For the text-containing cell, return its midpoint in [x, y] coordinate format. 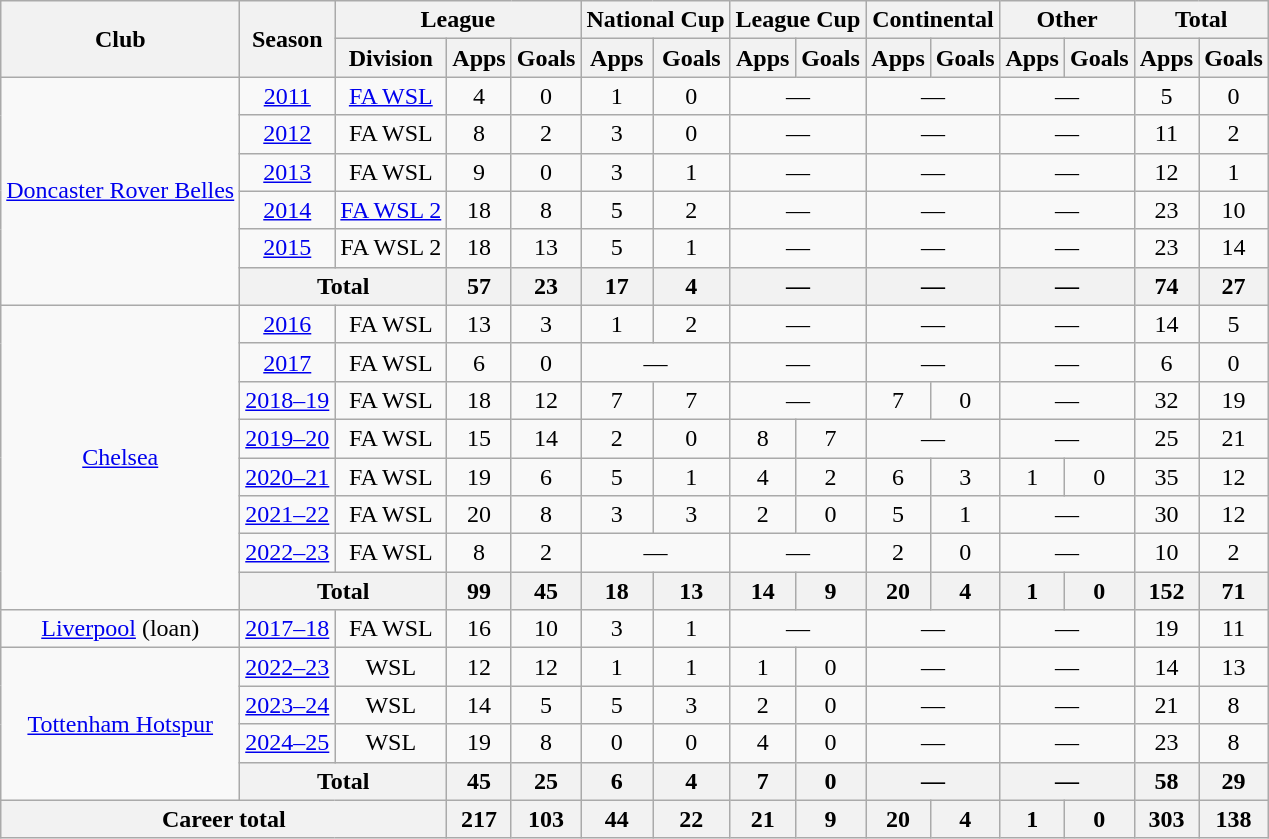
2021–22 [288, 515]
303 [1166, 819]
2012 [288, 134]
15 [479, 438]
Chelsea [120, 457]
16 [479, 629]
138 [1234, 819]
58 [1166, 781]
35 [1166, 477]
2015 [288, 248]
103 [546, 819]
2024–25 [288, 743]
Other [1067, 20]
2020–21 [288, 477]
27 [1234, 286]
Club [120, 39]
57 [479, 286]
2013 [288, 172]
Season [288, 39]
Division [391, 58]
32 [1166, 400]
Liverpool (loan) [120, 629]
Tottenham Hotspur [120, 724]
National Cup [656, 20]
74 [1166, 286]
Continental [933, 20]
29 [1234, 781]
152 [1166, 591]
2017 [288, 362]
2023–24 [288, 705]
Career total [224, 819]
Doncaster Rover Belles [120, 191]
2016 [288, 324]
30 [1166, 515]
2014 [288, 210]
2019–20 [288, 438]
44 [617, 819]
99 [479, 591]
2011 [288, 96]
League [458, 20]
2018–19 [288, 400]
22 [692, 819]
217 [479, 819]
2017–18 [288, 629]
17 [617, 286]
League Cup [798, 20]
71 [1234, 591]
